From the cell containing the given text, extract its center point as (x, y) coordinate. 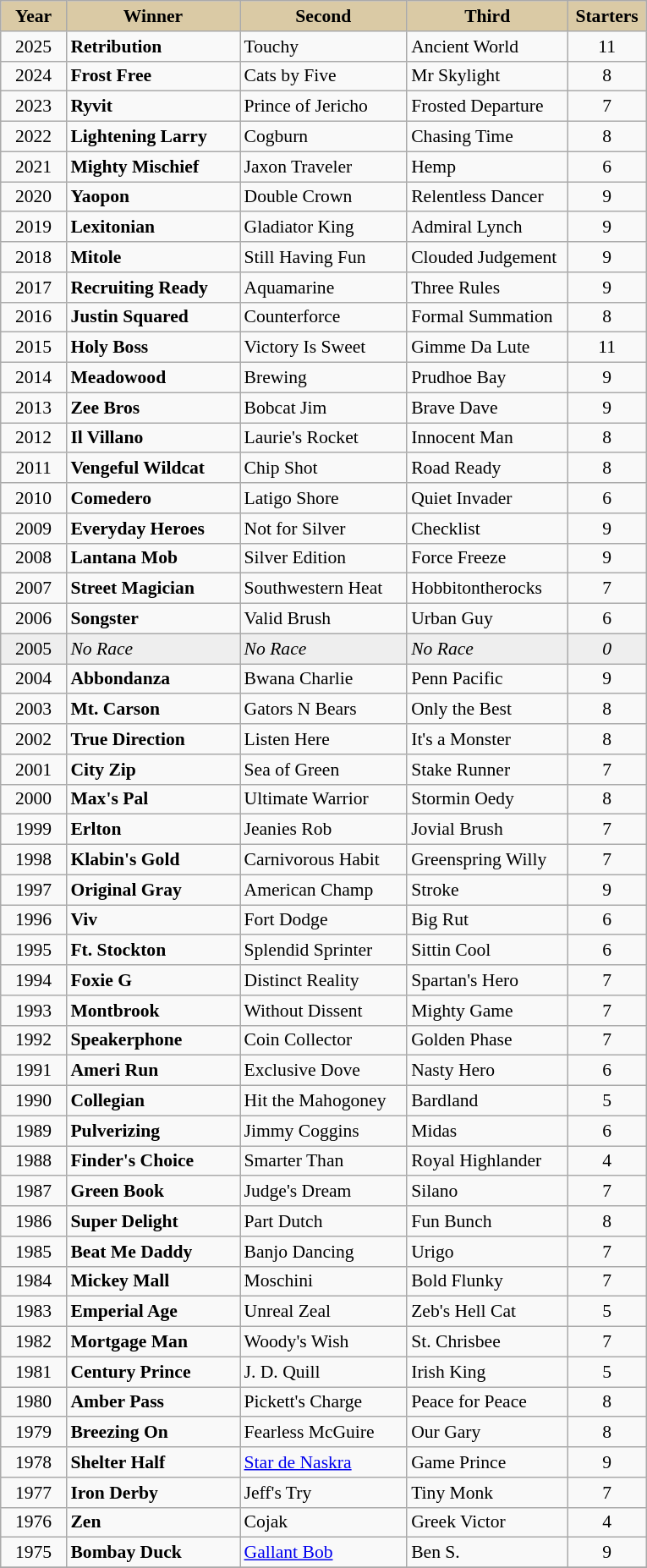
2004 (34, 679)
Chasing Time (487, 137)
Starters (607, 16)
1981 (34, 1372)
Road Ready (487, 469)
Force Freeze (487, 558)
Jeanies Rob (324, 830)
Hit the Mahogoney (324, 1101)
2008 (34, 558)
2015 (34, 348)
Emperial Age (152, 1312)
Clouded Judgement (487, 257)
American Champ (324, 890)
Recruiting Ready (152, 288)
2017 (34, 288)
2023 (34, 107)
Collegian (152, 1101)
Splendid Sprinter (324, 951)
2019 (34, 228)
Nasty Hero (487, 1071)
Only the Best (487, 710)
Fun Bunch (487, 1221)
Unreal Zeal (324, 1312)
Viv (152, 920)
Frost Free (152, 76)
Breezing On (152, 1433)
Mr Skylight (487, 76)
Gimme Da Lute (487, 348)
1987 (34, 1192)
Lantana Mob (152, 558)
Jeff's Try (324, 1493)
1985 (34, 1252)
2009 (34, 529)
Exclusive Dove (324, 1071)
Irish King (487, 1372)
2012 (34, 438)
Three Rules (487, 288)
It's a Monster (487, 739)
Latigo Shore (324, 498)
2021 (34, 167)
Bardland (487, 1101)
Year (34, 16)
Tiny Monk (487, 1493)
Listen Here (324, 739)
2006 (34, 619)
Prince of Jericho (324, 107)
2000 (34, 799)
1998 (34, 860)
Stroke (487, 890)
Smarter Than (324, 1161)
1991 (34, 1071)
Amber Pass (152, 1402)
Retribution (152, 47)
Hobbitontherocks (487, 589)
Iron Derby (152, 1493)
Penn Pacific (487, 679)
Ancient World (487, 47)
Peace for Peace (487, 1402)
Abbondanza (152, 679)
Valid Brush (324, 619)
City Zip (152, 770)
Royal Highlander (487, 1161)
1976 (34, 1522)
Still Having Fun (324, 257)
2024 (34, 76)
Comedero (152, 498)
Max's Pal (152, 799)
2020 (34, 197)
Meadowood (152, 378)
Mitole (152, 257)
Southwestern Heat (324, 589)
1999 (34, 830)
Mighty Mischief (152, 167)
Il Villano (152, 438)
Ameri Run (152, 1071)
2001 (34, 770)
2025 (34, 47)
1980 (34, 1402)
Mt. Carson (152, 710)
Original Gray (152, 890)
Fort Dodge (324, 920)
Second (324, 16)
1982 (34, 1342)
Cojak (324, 1522)
2018 (34, 257)
Frosted Departure (487, 107)
1988 (34, 1161)
St. Chrisbee (487, 1342)
Greek Victor (487, 1522)
Midas (487, 1131)
Without Dissent (324, 1011)
1992 (34, 1040)
Woody's Wish (324, 1342)
Holy Boss (152, 348)
1993 (34, 1011)
Checklist (487, 529)
Big Rut (487, 920)
Judge's Dream (324, 1192)
Street Magician (152, 589)
Speakerphone (152, 1040)
Hemp (487, 167)
1986 (34, 1221)
Innocent Man (487, 438)
Songster (152, 619)
Golden Phase (487, 1040)
Erlton (152, 830)
Bobcat Jim (324, 408)
2003 (34, 710)
2014 (34, 378)
Century Prince (152, 1372)
1997 (34, 890)
Ultimate Warrior (324, 799)
2016 (34, 317)
Banjo Dancing (324, 1252)
Vengeful Wildcat (152, 469)
1979 (34, 1433)
Brewing (324, 378)
Ft. Stockton (152, 951)
Double Crown (324, 197)
Brave Dave (487, 408)
Distinct Reality (324, 980)
Winner (152, 16)
Bwana Charlie (324, 679)
Bold Flunky (487, 1281)
Beat Me Daddy (152, 1252)
Part Dutch (324, 1221)
Gallant Bob (324, 1553)
Jaxon Traveler (324, 167)
1977 (34, 1493)
2005 (34, 649)
Foxie G (152, 980)
1984 (34, 1281)
Counterforce (324, 317)
Mickey Mall (152, 1281)
Star de Naskra (324, 1462)
1995 (34, 951)
Stormin Oedy (487, 799)
2022 (34, 137)
1989 (34, 1131)
Moschini (324, 1281)
Pickett's Charge (324, 1402)
2010 (34, 498)
Lexitonian (152, 228)
Super Delight (152, 1221)
Everyday Heroes (152, 529)
Silano (487, 1192)
Mortgage Man (152, 1342)
1996 (34, 920)
Our Gary (487, 1433)
Stake Runner (487, 770)
Laurie's Rocket (324, 438)
Ryvit (152, 107)
Gators N Bears (324, 710)
Aquamarine (324, 288)
Quiet Invader (487, 498)
Urban Guy (487, 619)
Ben S. (487, 1553)
1994 (34, 980)
Cogburn (324, 137)
Sea of Green (324, 770)
1983 (34, 1312)
Third (487, 16)
Prudhoe Bay (487, 378)
0 (607, 649)
Touchy (324, 47)
Jimmy Coggins (324, 1131)
Jovial Brush (487, 830)
Zeb's Hell Cat (487, 1312)
Lightening Larry (152, 137)
Carnivorous Habit (324, 860)
Zee Bros (152, 408)
Victory Is Sweet (324, 348)
Urigo (487, 1252)
Klabin's Gold (152, 860)
Shelter Half (152, 1462)
2011 (34, 469)
Zen (152, 1522)
2007 (34, 589)
Coin Collector (324, 1040)
Montbrook (152, 1011)
Not for Silver (324, 529)
Mighty Game (487, 1011)
Yaopon (152, 197)
Gladiator King (324, 228)
Game Prince (487, 1462)
True Direction (152, 739)
1975 (34, 1553)
Finder's Choice (152, 1161)
Greenspring Willy (487, 860)
Green Book (152, 1192)
Pulverizing (152, 1131)
Silver Edition (324, 558)
Chip Shot (324, 469)
1978 (34, 1462)
Relentless Dancer (487, 197)
Bombay Duck (152, 1553)
Sittin Cool (487, 951)
Spartan's Hero (487, 980)
Fearless McGuire (324, 1433)
J. D. Quill (324, 1372)
2013 (34, 408)
Justin Squared (152, 317)
Cats by Five (324, 76)
1990 (34, 1101)
Formal Summation (487, 317)
2002 (34, 739)
Admiral Lynch (487, 228)
